Capture the cell that displays the provided text and extract its [X, Y] central coordinate. 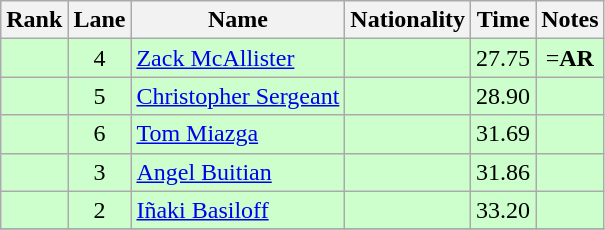
Tom Miazga [238, 134]
6 [100, 134]
31.69 [504, 134]
=AR [570, 58]
Name [238, 20]
28.90 [504, 96]
33.20 [504, 210]
2 [100, 210]
4 [100, 58]
3 [100, 172]
Notes [570, 20]
Christopher Sergeant [238, 96]
Nationality [408, 20]
5 [100, 96]
Rank [34, 20]
Angel Buitian [238, 172]
Iñaki Basiloff [238, 210]
Lane [100, 20]
31.86 [504, 172]
Zack McAllister [238, 58]
27.75 [504, 58]
Time [504, 20]
